Locate the cell with the specified text and output its (x, y) center coordinate. 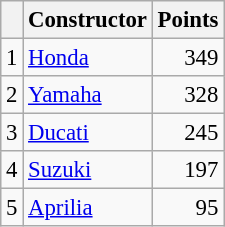
5 (12, 208)
Aprilia (88, 208)
Points (188, 20)
Constructor (88, 20)
245 (188, 133)
Suzuki (88, 170)
328 (188, 95)
2 (12, 95)
4 (12, 170)
1 (12, 58)
95 (188, 208)
Yamaha (88, 95)
3 (12, 133)
Honda (88, 58)
Ducati (88, 133)
197 (188, 170)
349 (188, 58)
